Return the (X, Y) coordinate for the center point of the cell that contains the specified text.  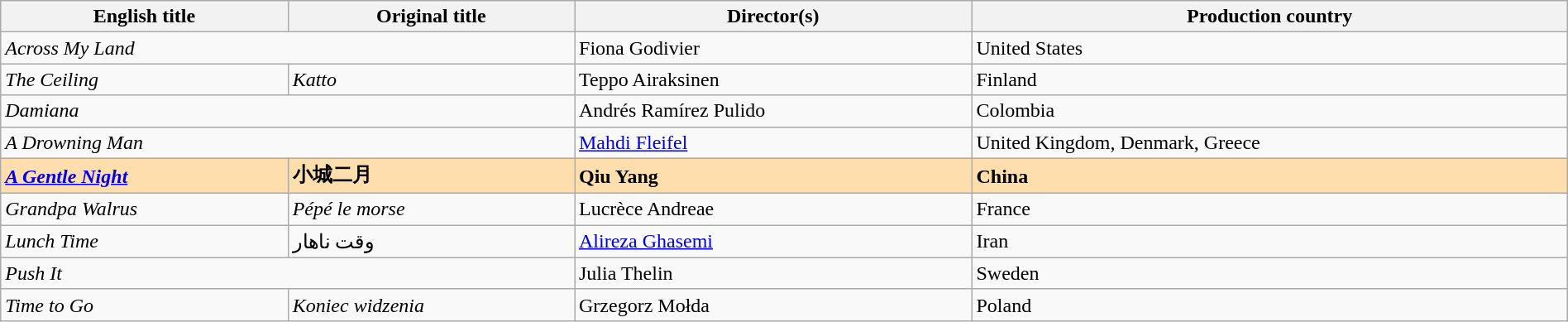
Across My Land (288, 48)
Original title (431, 17)
Sweden (1269, 273)
Alireza Ghasemi (772, 242)
Lunch Time (144, 242)
Andrés Ramírez Pulido (772, 111)
The Ceiling (144, 79)
Qiu Yang (772, 175)
Poland (1269, 305)
Damiana (288, 111)
Production country (1269, 17)
Finland (1269, 79)
Colombia (1269, 111)
Grandpa Walrus (144, 209)
A Drowning Man (288, 142)
A Gentle Night (144, 175)
Pépé le morse (431, 209)
United Kingdom, Denmark, Greece (1269, 142)
Fiona Godivier (772, 48)
Lucrèce Andreae (772, 209)
Mahdi Fleifel (772, 142)
小城二月 (431, 175)
Julia Thelin (772, 273)
Push It (288, 273)
Grzegorz Mołda (772, 305)
وقت ناهار (431, 242)
United States (1269, 48)
Katto (431, 79)
English title (144, 17)
France (1269, 209)
China (1269, 175)
Iran (1269, 242)
Time to Go (144, 305)
Director(s) (772, 17)
Teppo Airaksinen (772, 79)
Koniec widzenia (431, 305)
